Provide the (X, Y) coordinate of the cell's center where the given text is located.  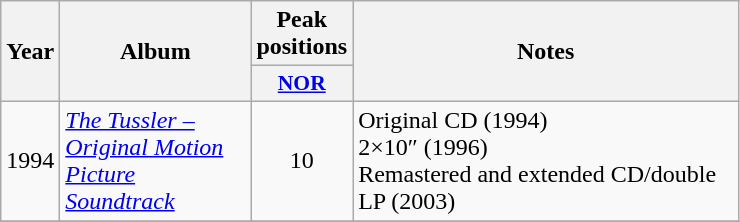
Peak positions (302, 34)
Notes (546, 52)
Year (30, 52)
Original CD (1994) 2×10″ (1996)Remastered and extended CD/double LP (2003) (546, 160)
10 (302, 160)
NOR (302, 84)
The Tussler – Original Motion Picture Soundtrack (156, 160)
Album (156, 52)
1994 (30, 160)
